Determine the [X, Y] coordinate at the center of the cell enclosing the given text.  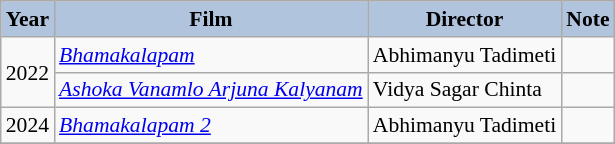
Bhamakalapam [211, 55]
Director [464, 19]
Year [28, 19]
Vidya Sagar Chinta [464, 90]
2024 [28, 126]
Bhamakalapam 2 [211, 126]
2022 [28, 72]
Note [588, 19]
Ashoka Vanamlo Arjuna Kalyanam [211, 90]
Film [211, 19]
